Output the [X, Y] coordinate of the center of the cell containing the given text.  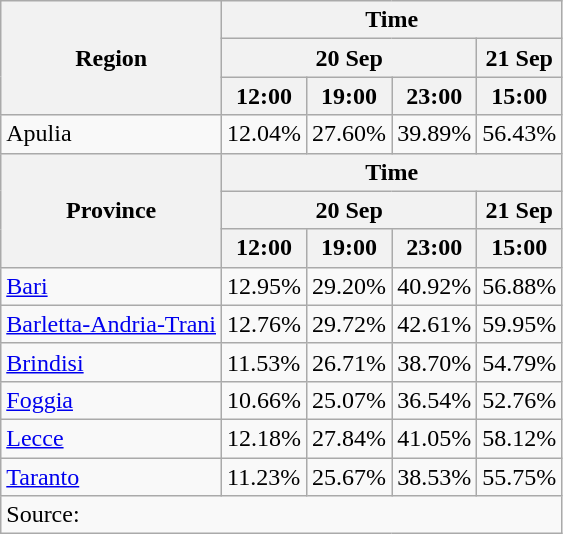
Bari [112, 286]
Barletta-Andria-Trani [112, 324]
Foggia [112, 400]
25.07% [350, 400]
27.60% [350, 134]
Region [112, 58]
29.72% [350, 324]
36.54% [434, 400]
Lecce [112, 438]
40.92% [434, 286]
11.23% [264, 477]
Brindisi [112, 362]
11.53% [264, 362]
56.43% [520, 134]
25.67% [350, 477]
38.53% [434, 477]
29.20% [350, 286]
56.88% [520, 286]
52.76% [520, 400]
42.61% [434, 324]
38.70% [434, 362]
12.04% [264, 134]
12.95% [264, 286]
10.66% [264, 400]
Apulia [112, 134]
55.75% [520, 477]
54.79% [520, 362]
59.95% [520, 324]
Province [112, 210]
12.18% [264, 438]
12.76% [264, 324]
Taranto [112, 477]
41.05% [434, 438]
Source: [282, 515]
27.84% [350, 438]
58.12% [520, 438]
26.71% [350, 362]
39.89% [434, 134]
